Provide the (x, y) coordinate of the cell's center where the given text is located.  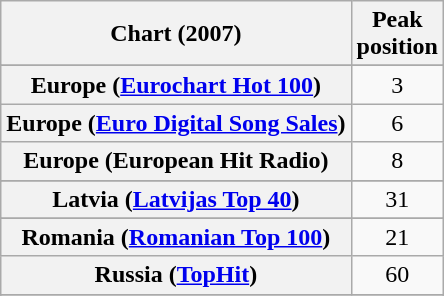
6 (397, 123)
8 (397, 161)
Chart (2007) (176, 34)
Europe (Eurochart Hot 100) (176, 85)
Russia (TopHit) (176, 275)
3 (397, 85)
60 (397, 275)
Romania (Romanian Top 100) (176, 237)
Europe (Euro Digital Song Sales) (176, 123)
31 (397, 199)
Peakposition (397, 34)
Latvia (Latvijas Top 40) (176, 199)
Europe (European Hit Radio) (176, 161)
21 (397, 237)
